For the text-containing cell, return its midpoint in [X, Y] coordinate format. 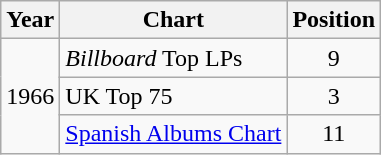
11 [334, 134]
9 [334, 58]
Year [30, 20]
3 [334, 96]
Spanish Albums Chart [174, 134]
1966 [30, 96]
UK Top 75 [174, 96]
Position [334, 20]
Billboard Top LPs [174, 58]
Chart [174, 20]
